Output the [X, Y] coordinate of the center of the cell containing the given text.  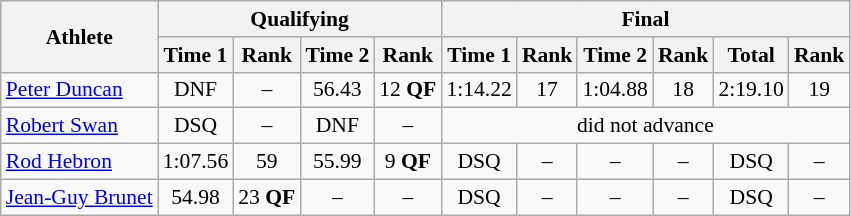
56.43 [337, 90]
19 [820, 90]
Athlete [80, 36]
1:14.22 [478, 90]
1:07.56 [196, 162]
Peter Duncan [80, 90]
Total [750, 55]
18 [684, 90]
55.99 [337, 162]
17 [548, 90]
Final [645, 19]
Robert Swan [80, 126]
Qualifying [300, 19]
23 QF [266, 197]
2:19.10 [750, 90]
9 QF [408, 162]
54.98 [196, 197]
Rod Hebron [80, 162]
12 QF [408, 90]
59 [266, 162]
did not advance [645, 126]
Jean-Guy Brunet [80, 197]
1:04.88 [614, 90]
